Extract the [x, y] coordinate from the center of the cell holding the provided text.  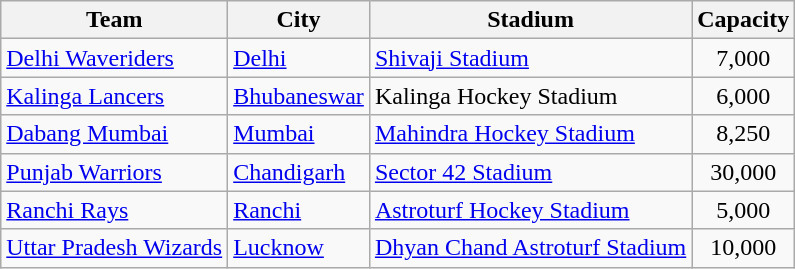
7,000 [744, 58]
8,250 [744, 134]
Lucknow [299, 248]
Delhi [299, 58]
Delhi Waveriders [114, 58]
Uttar Pradesh Wizards [114, 248]
Ranchi [299, 210]
City [299, 20]
5,000 [744, 210]
Mahindra Hockey Stadium [530, 134]
Team [114, 20]
Stadium [530, 20]
Kalinga Hockey Stadium [530, 96]
Dhyan Chand Astroturf Stadium [530, 248]
Bhubaneswar [299, 96]
Sector 42 Stadium [530, 172]
Kalinga Lancers [114, 96]
Chandigarh [299, 172]
10,000 [744, 248]
Shivaji Stadium [530, 58]
Astroturf Hockey Stadium [530, 210]
Capacity [744, 20]
Mumbai [299, 134]
30,000 [744, 172]
6,000 [744, 96]
Punjab Warriors [114, 172]
Ranchi Rays [114, 210]
Dabang Mumbai [114, 134]
